Determine the (X, Y) coordinate at the center of the cell enclosing the given text.  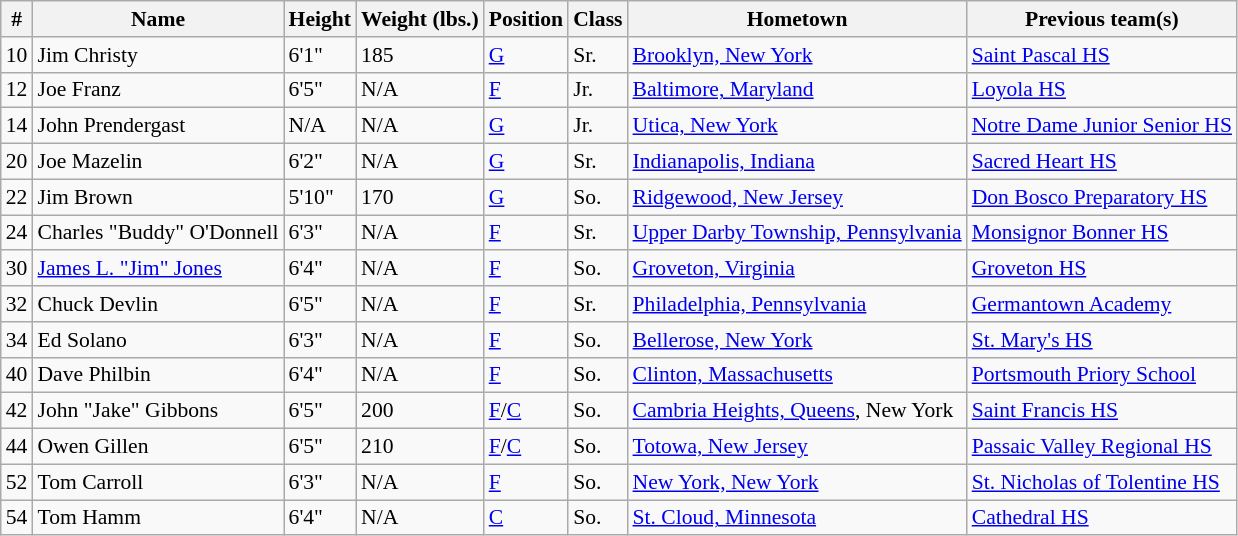
6'1" (320, 55)
10 (17, 55)
Ed Solano (158, 340)
St. Mary's HS (1102, 340)
34 (17, 340)
Indianapolis, Indiana (798, 162)
Groveton HS (1102, 269)
52 (17, 482)
6'2" (320, 162)
Height (320, 19)
Hometown (798, 19)
Owen Gillen (158, 447)
Baltimore, Maryland (798, 90)
40 (17, 375)
Joe Mazelin (158, 162)
Ridgewood, New Jersey (798, 197)
210 (420, 447)
Weight (lbs.) (420, 19)
Don Bosco Preparatory HS (1102, 197)
James L. "Jim" Jones (158, 269)
Passaic Valley Regional HS (1102, 447)
Loyola HS (1102, 90)
Chuck Devlin (158, 304)
Clinton, Massachusetts (798, 375)
Dave Philbin (158, 375)
Position (526, 19)
Sacred Heart HS (1102, 162)
42 (17, 411)
Tom Hamm (158, 518)
14 (17, 126)
St. Nicholas of Tolentine HS (1102, 482)
Tom Carroll (158, 482)
New York, New York (798, 482)
170 (420, 197)
Jim Brown (158, 197)
54 (17, 518)
Germantown Academy (1102, 304)
Monsignor Bonner HS (1102, 233)
Cambria Heights, Queens, New York (798, 411)
Name (158, 19)
5'10" (320, 197)
Groveton, Virginia (798, 269)
200 (420, 411)
Philadelphia, Pennsylvania (798, 304)
Charles "Buddy" O'Donnell (158, 233)
Jim Christy (158, 55)
Bellerose, New York (798, 340)
C (526, 518)
# (17, 19)
Joe Franz (158, 90)
32 (17, 304)
Class (598, 19)
Notre Dame Junior Senior HS (1102, 126)
24 (17, 233)
30 (17, 269)
Totowa, New Jersey (798, 447)
Upper Darby Township, Pennsylvania (798, 233)
Brooklyn, New York (798, 55)
22 (17, 197)
185 (420, 55)
Previous team(s) (1102, 19)
St. Cloud, Minnesota (798, 518)
John Prendergast (158, 126)
20 (17, 162)
12 (17, 90)
John "Jake" Gibbons (158, 411)
Cathedral HS (1102, 518)
Saint Pascal HS (1102, 55)
Portsmouth Priory School (1102, 375)
44 (17, 447)
Saint Francis HS (1102, 411)
Utica, New York (798, 126)
